Locate the cell with the specified text and output its (X, Y) center coordinate. 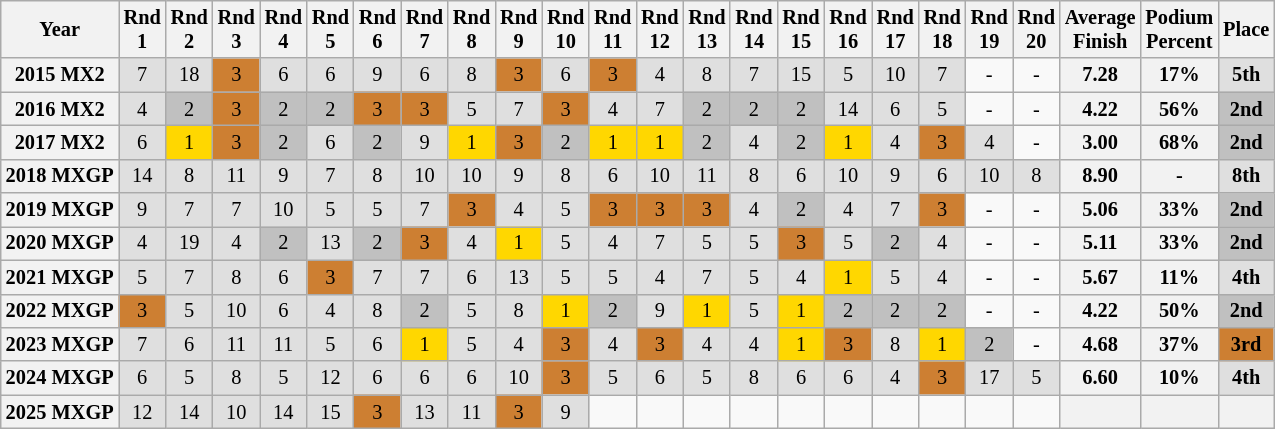
2022 MXGP (60, 311)
Rnd16 (848, 29)
2016 MX2 (60, 109)
Rnd3 (236, 29)
Rnd1 (142, 29)
Rnd20 (1036, 29)
Rnd7 (424, 29)
11% (1179, 277)
10% (1179, 378)
2018 MXGP (60, 176)
Rnd17 (896, 29)
4.68 (1100, 344)
3.00 (1100, 142)
Rnd19 (990, 29)
Rnd8 (472, 29)
2023 MXGP (60, 344)
AverageFinish (1100, 29)
7.28 (1100, 75)
Year (60, 29)
5.06 (1100, 210)
2020 MXGP (60, 243)
18 (190, 75)
Rnd14 (754, 29)
8th (1246, 176)
Rnd10 (566, 29)
Rnd13 (706, 29)
37% (1179, 344)
68% (1179, 142)
Rnd5 (330, 29)
5.67 (1100, 277)
Rnd18 (942, 29)
6.60 (1100, 378)
Rnd9 (518, 29)
2025 MXGP (60, 412)
PodiumPercent (1179, 29)
5th (1246, 75)
2019 MXGP (60, 210)
5.11 (1100, 243)
Rnd6 (378, 29)
17 (990, 378)
17% (1179, 75)
2021 MXGP (60, 277)
3rd (1246, 344)
2024 MXGP (60, 378)
Rnd15 (800, 29)
19 (190, 243)
Rnd11 (612, 29)
2017 MX2 (60, 142)
8.90 (1100, 176)
50% (1179, 311)
Rnd4 (284, 29)
2015 MX2 (60, 75)
56% (1179, 109)
Rnd2 (190, 29)
Place (1246, 29)
Rnd12 (660, 29)
